Locate the cell with the specified text and output its (X, Y) center coordinate. 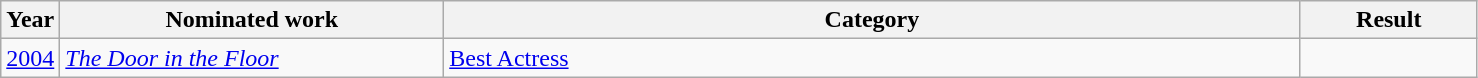
2004 (30, 58)
Best Actress (872, 58)
The Door in the Floor (252, 58)
Nominated work (252, 20)
Year (30, 20)
Result (1388, 20)
Category (872, 20)
